Capture the cell that displays the provided text and extract its (X, Y) central coordinate. 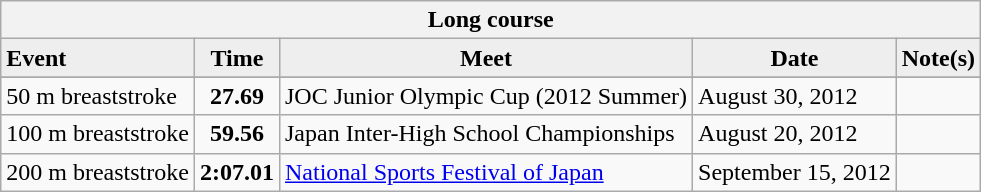
Time (236, 58)
Event (98, 58)
August 30, 2012 (795, 96)
Meet (486, 58)
27.69 (236, 96)
September 15, 2012 (795, 172)
National Sports Festival of Japan (486, 172)
59.56 (236, 134)
Date (795, 58)
200 m breaststroke (98, 172)
2:07.01 (236, 172)
Long course (491, 20)
JOC Junior Olympic Cup (2012 Summer) (486, 96)
Japan Inter-High School Championships (486, 134)
August 20, 2012 (795, 134)
50 m breaststroke (98, 96)
Note(s) (938, 58)
100 m breaststroke (98, 134)
